Extract the (X, Y) coordinate from the center of the cell holding the provided text.  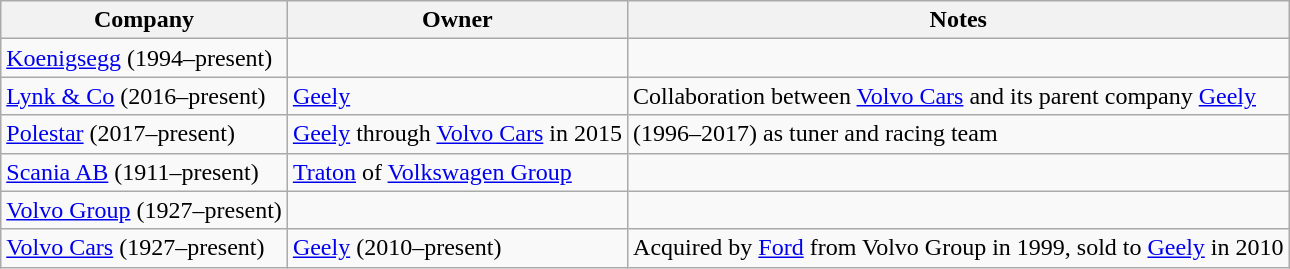
Geely through Volvo Cars in 2015 (457, 134)
Scania AB (1911–present) (144, 172)
Polestar (2017–present) (144, 134)
Lynk & Co (2016–present) (144, 96)
Traton of Volkswagen Group (457, 172)
Volvo Group (1927–present) (144, 210)
Geely (457, 96)
Company (144, 20)
Geely (2010–present) (457, 248)
(1996–2017) as tuner and racing team (959, 134)
Acquired by Ford from Volvo Group in 1999, sold to Geely in 2010 (959, 248)
Volvo Cars (1927–present) (144, 248)
Collaboration between Volvo Cars and its parent company Geely (959, 96)
Owner (457, 20)
Notes (959, 20)
Koenigsegg (1994–present) (144, 58)
